Capture the cell that displays the provided text and extract its [X, Y] central coordinate. 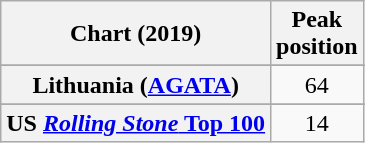
14 [317, 123]
Peakposition [317, 34]
64 [317, 85]
Chart (2019) [136, 34]
US Rolling Stone Top 100 [136, 123]
Lithuania (AGATA) [136, 85]
